Pinpoint the cell where the given text exists, returning its (X, Y) midpoint coordinate. 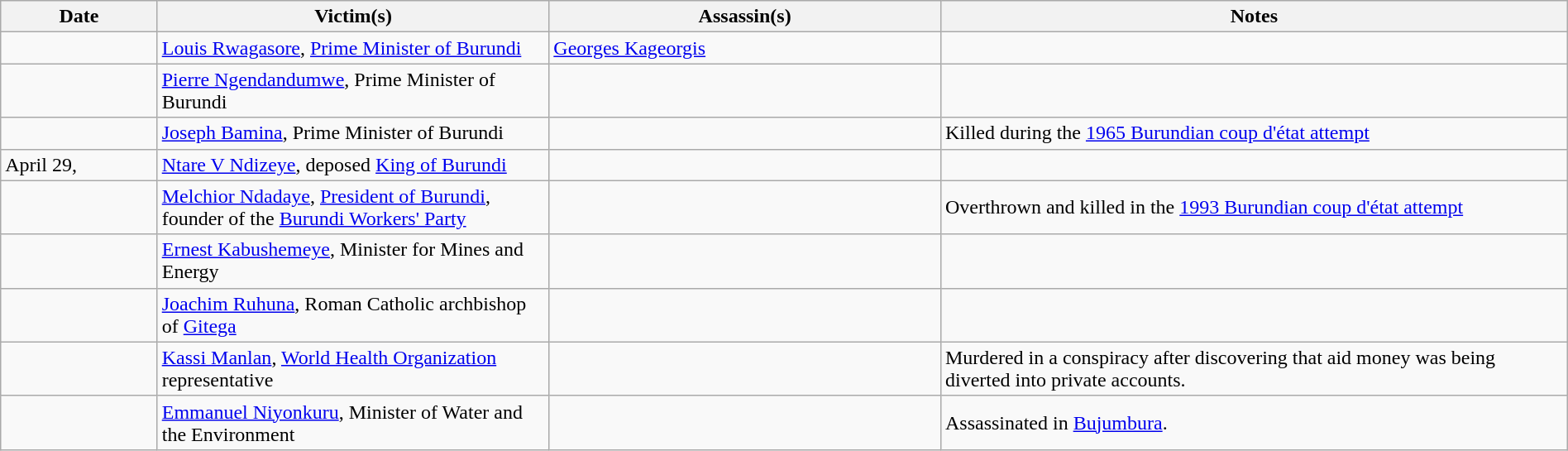
Melchior Ndadaye, President of Burundi, founder of the Burundi Workers' Party (353, 207)
Pierre Ngendandumwe, Prime Minister of Burundi (353, 91)
Georges Kageorgis (745, 48)
Louis Rwagasore, Prime Minister of Burundi (353, 48)
Joachim Ruhuna, Roman Catholic archbishop of Gitega (353, 314)
Assassinated in Bujumbura. (1254, 422)
Ernest Kabushemeye, Minister for Mines and Energy (353, 261)
Kassi Manlan, World Health Organization representative (353, 369)
Joseph Bamina, Prime Minister of Burundi (353, 133)
Emmanuel Niyonkuru, Minister of Water and the Environment (353, 422)
Ntare V Ndizeye, deposed King of Burundi (353, 165)
Assassin(s) (745, 17)
Date (79, 17)
Victim(s) (353, 17)
April 29, (79, 165)
Overthrown and killed in the 1993 Burundian coup d'état attempt (1254, 207)
Killed during the 1965 Burundian coup d'état attempt (1254, 133)
Notes (1254, 17)
Murdered in a conspiracy after discovering that aid money was being diverted into private accounts. (1254, 369)
